Provide the [X, Y] coordinate of the cell's center where the given text is located.  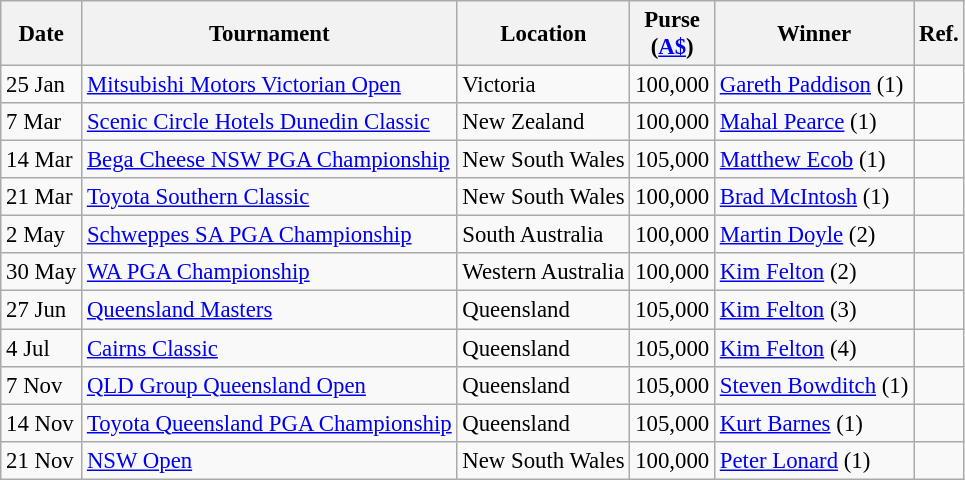
21 Nov [42, 460]
7 Mar [42, 122]
27 Jun [42, 310]
Ref. [939, 34]
South Australia [544, 235]
Kim Felton (4) [814, 348]
Queensland Masters [270, 310]
Scenic Circle Hotels Dunedin Classic [270, 122]
Peter Lonard (1) [814, 460]
Toyota Queensland PGA Championship [270, 423]
Cairns Classic [270, 348]
4 Jul [42, 348]
Tournament [270, 34]
Victoria [544, 85]
Mitsubishi Motors Victorian Open [270, 85]
NSW Open [270, 460]
Western Australia [544, 273]
Kim Felton (3) [814, 310]
Toyota Southern Classic [270, 197]
Schweppes SA PGA Championship [270, 235]
7 Nov [42, 385]
Mahal Pearce (1) [814, 122]
Martin Doyle (2) [814, 235]
14 Nov [42, 423]
Winner [814, 34]
21 Mar [42, 197]
Matthew Ecob (1) [814, 160]
25 Jan [42, 85]
30 May [42, 273]
Date [42, 34]
Kurt Barnes (1) [814, 423]
New Zealand [544, 122]
Steven Bowditch (1) [814, 385]
Gareth Paddison (1) [814, 85]
QLD Group Queensland Open [270, 385]
Kim Felton (2) [814, 273]
2 May [42, 235]
WA PGA Championship [270, 273]
Brad McIntosh (1) [814, 197]
Bega Cheese NSW PGA Championship [270, 160]
Purse(A$) [672, 34]
14 Mar [42, 160]
Location [544, 34]
